Pinpoint the cell where the given text exists, returning its [X, Y] midpoint coordinate. 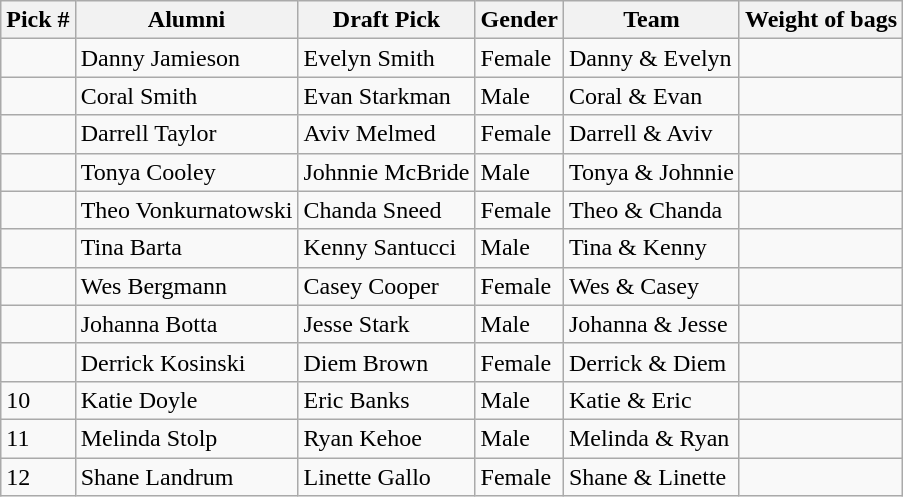
Danny Jamieson [186, 58]
Theo & Chanda [651, 210]
Linette Gallo [386, 477]
Coral Smith [186, 96]
Shane Landrum [186, 477]
Ryan Kehoe [386, 438]
Melinda & Ryan [651, 438]
Tina & Kenny [651, 248]
Johanna Botta [186, 324]
Chanda Sneed [386, 210]
Coral & Evan [651, 96]
Wes Bergmann [186, 286]
Derrick Kosinski [186, 362]
12 [38, 477]
Kenny Santucci [386, 248]
Casey Cooper [386, 286]
Gender [519, 20]
Danny & Evelyn [651, 58]
Johnnie McBride [386, 172]
Draft Pick [386, 20]
Shane & Linette [651, 477]
Evelyn Smith [386, 58]
Tonya Cooley [186, 172]
Team [651, 20]
Jesse Stark [386, 324]
Johanna & Jesse [651, 324]
Weight of bags [820, 20]
Tonya & Johnnie [651, 172]
11 [38, 438]
Tina Barta [186, 248]
Katie Doyle [186, 400]
Pick # [38, 20]
Evan Starkman [386, 96]
Eric Banks [386, 400]
Darrell & Aviv [651, 134]
10 [38, 400]
Wes & Casey [651, 286]
Derrick & Diem [651, 362]
Diem Brown [386, 362]
Melinda Stolp [186, 438]
Alumni [186, 20]
Katie & Eric [651, 400]
Aviv Melmed [386, 134]
Theo Vonkurnatowski [186, 210]
Darrell Taylor [186, 134]
